From the cell containing the given text, extract its center point as [X, Y] coordinate. 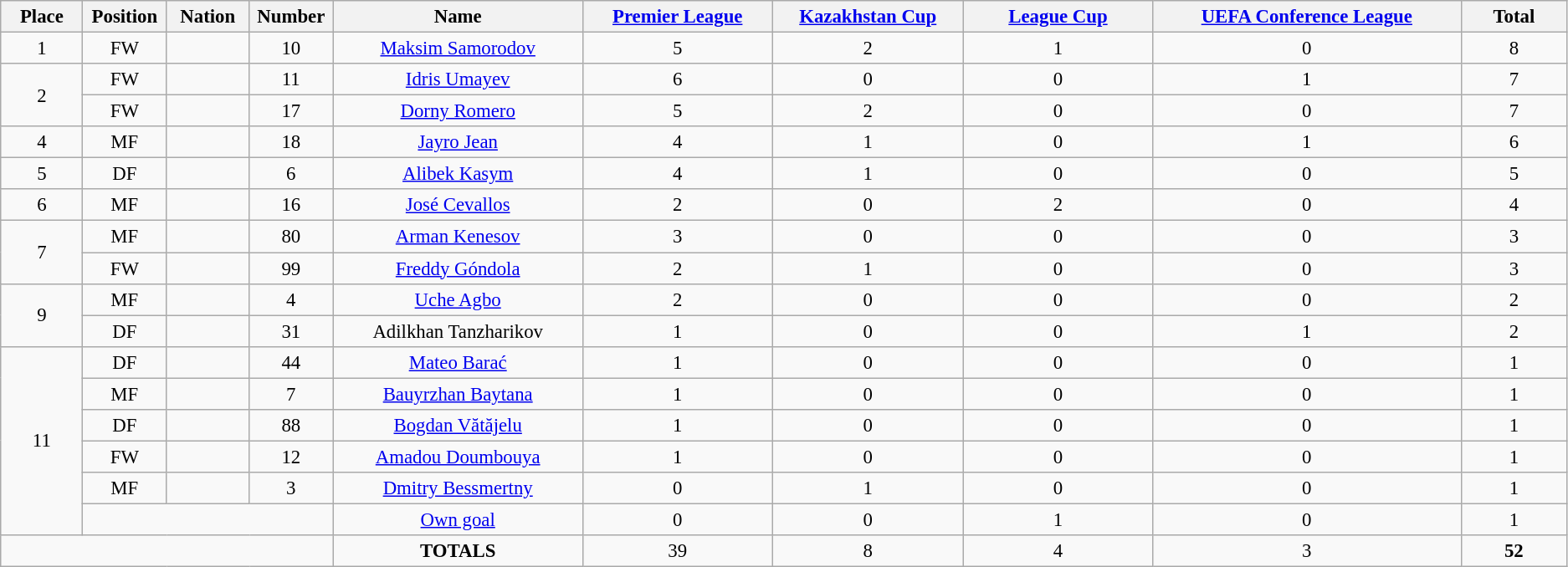
Total [1514, 17]
Premier League [678, 17]
16 [291, 205]
99 [291, 268]
Mateo Barać [459, 362]
44 [291, 362]
Amadou Doumbouya [459, 457]
Position [125, 17]
Bauyrzhan Baytana [459, 394]
12 [291, 457]
80 [291, 237]
Own goal [459, 519]
10 [291, 49]
Uche Agbo [459, 299]
Place [42, 17]
Bogdan Vătăjelu [459, 426]
17 [291, 111]
Maksim Samorodov [459, 49]
Idris Umayev [459, 79]
Jayro Jean [459, 142]
88 [291, 426]
52 [1514, 551]
Freddy Góndola [459, 268]
18 [291, 142]
Alibek Kasym [459, 174]
Adilkhan Tanzharikov [459, 331]
31 [291, 331]
Number [291, 17]
Dmitry Bessmertny [459, 488]
9 [42, 314]
39 [678, 551]
Nation [208, 17]
Dorny Romero [459, 111]
José Cevallos [459, 205]
TOTALS [459, 551]
League Cup [1058, 17]
UEFA Conference League [1307, 17]
Arman Kenesov [459, 237]
Name [459, 17]
Kazakhstan Cup [869, 17]
